Locate the cell with the specified text and output its (x, y) center coordinate. 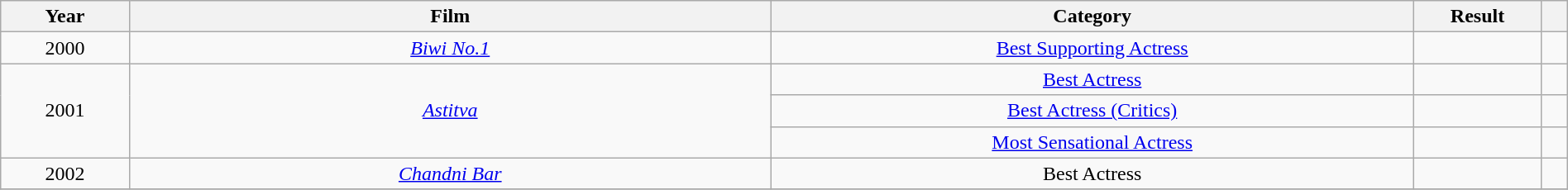
Biwi No.1 (450, 48)
2001 (65, 111)
Astitva (450, 111)
Year (65, 17)
Category (1092, 17)
Most Sensational Actress (1092, 142)
Film (450, 17)
2002 (65, 173)
Chandni Bar (450, 173)
2000 (65, 48)
Best Actress (Critics) (1092, 111)
Result (1477, 17)
Best Supporting Actress (1092, 48)
